Find where the given text appears and provide that cell's center as [x, y] coordinate. 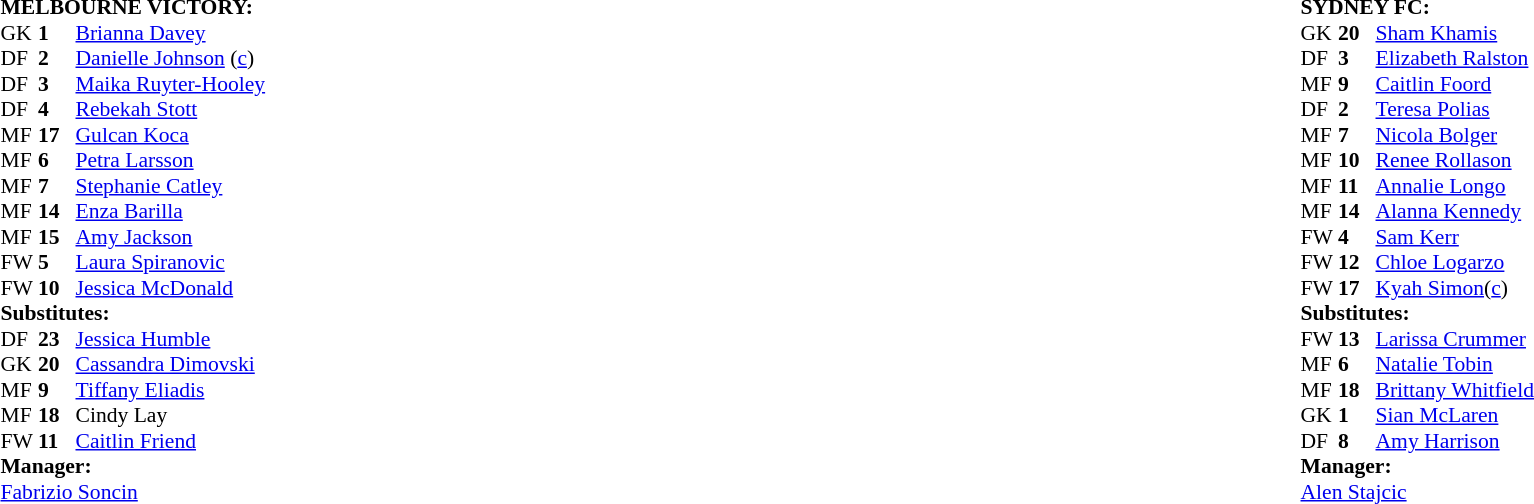
Nicola Bolger [1455, 135]
Cassandra Dimovski [171, 365]
Annalie Longo [1455, 186]
Kyah Simon(c) [1455, 288]
8 [1357, 441]
Sam Kerr [1455, 237]
Sham Khamis [1455, 33]
Jessica Humble [171, 339]
Cindy Lay [171, 415]
Amy Jackson [171, 237]
Brianna Davey [171, 33]
Caitlin Friend [171, 441]
Amy Harrison [1455, 441]
Caitlin Foord [1455, 84]
Larissa Crummer [1455, 339]
Jessica McDonald [171, 288]
Elizabeth Ralston [1455, 59]
Danielle Johnson (c) [171, 59]
Sian McLaren [1455, 415]
Rebekah Stott [171, 109]
Natalie Tobin [1455, 365]
15 [57, 237]
13 [1357, 339]
Brittany Whitfield [1455, 390]
5 [57, 263]
23 [57, 339]
Alanna Kennedy [1455, 211]
Renee Rollason [1455, 161]
Maika Ruyter-Hooley [171, 84]
Stephanie Catley [171, 186]
Teresa Polias [1455, 109]
Chloe Logarzo [1455, 263]
Gulcan Koca [171, 135]
Tiffany Eliadis [171, 390]
12 [1357, 263]
Enza Barilla [171, 211]
Petra Larsson [171, 161]
Laura Spiranovic [171, 263]
